Extract the [X, Y] coordinate from the center of the cell holding the provided text.  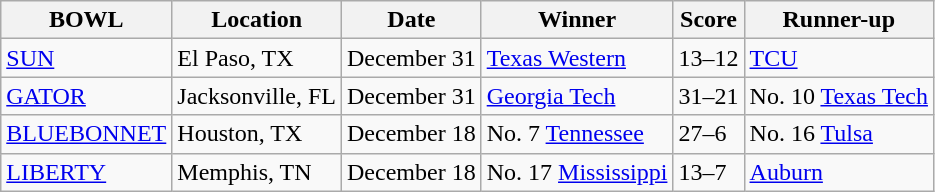
31–21 [708, 96]
Texas Western [577, 58]
BOWL [86, 20]
Winner [577, 20]
13–12 [708, 58]
No. 16 Tulsa [838, 134]
Memphis, TN [257, 172]
13–7 [708, 172]
Houston, TX [257, 134]
Location [257, 20]
Georgia Tech [577, 96]
No. 7 Tennessee [577, 134]
El Paso, TX [257, 58]
Auburn [838, 172]
LIBERTY [86, 172]
Score [708, 20]
No. 10 Texas Tech [838, 96]
GATOR [86, 96]
Jacksonville, FL [257, 96]
BLUEBONNET [86, 134]
TCU [838, 58]
SUN [86, 58]
27–6 [708, 134]
Date [412, 20]
Runner-up [838, 20]
No. 17 Mississippi [577, 172]
